Capture the cell that displays the provided text and extract its (x, y) central coordinate. 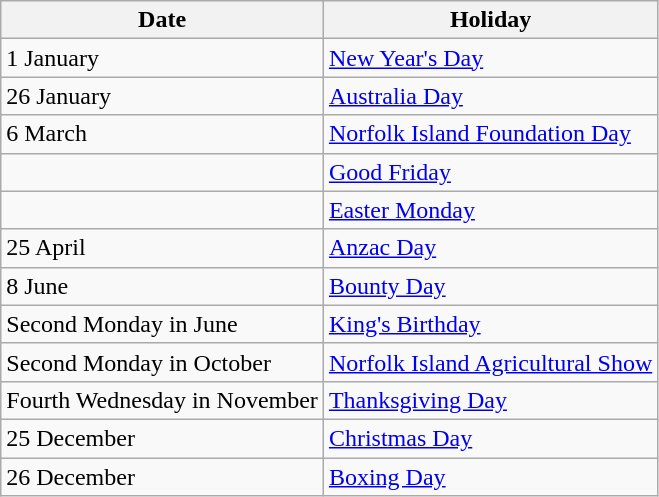
26 December (162, 477)
Anzac Day (490, 248)
6 March (162, 134)
25 April (162, 248)
King's Birthday (490, 324)
Australia Day (490, 96)
Date (162, 20)
Second Monday in June (162, 324)
26 January (162, 96)
Thanksgiving Day (490, 400)
New Year's Day (490, 58)
Bounty Day (490, 286)
Holiday (490, 20)
Norfolk Island Agricultural Show (490, 362)
25 December (162, 438)
Easter Monday (490, 210)
Boxing Day (490, 477)
Fourth Wednesday in November (162, 400)
8 June (162, 286)
Norfolk Island Foundation Day (490, 134)
Christmas Day (490, 438)
Good Friday (490, 172)
1 January (162, 58)
Second Monday in October (162, 362)
